For the text-containing cell, return its midpoint in (x, y) coordinate format. 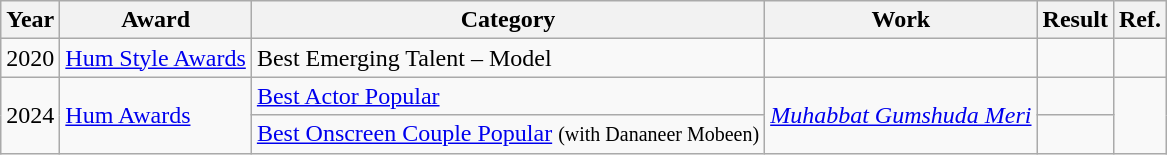
Year (30, 20)
2024 (30, 115)
Ref. (1140, 20)
Best Actor Popular (508, 96)
Hum Awards (156, 115)
Best Onscreen Couple Popular (with Dananeer Mobeen) (508, 134)
Work (901, 20)
Category (508, 20)
Best Emerging Talent – Model (508, 58)
Award (156, 20)
Result (1075, 20)
Hum Style Awards (156, 58)
2020 (30, 58)
Muhabbat Gumshuda Meri (901, 115)
